Identify which cell holds the provided text, then report its (X, Y) central coordinate. 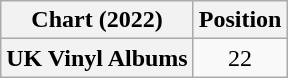
22 (240, 58)
Position (240, 20)
UK Vinyl Albums (97, 58)
Chart (2022) (97, 20)
